Provide the [x, y] coordinate of the cell's center where the given text is located.  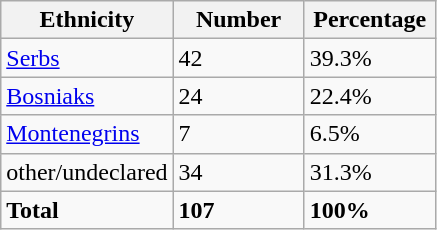
22.4% [370, 96]
Montenegrins [87, 134]
Percentage [370, 20]
7 [238, 134]
Total [87, 210]
34 [238, 172]
Serbs [87, 58]
Bosniaks [87, 96]
Number [238, 20]
6.5% [370, 134]
100% [370, 210]
other/undeclared [87, 172]
107 [238, 210]
39.3% [370, 58]
24 [238, 96]
Ethnicity [87, 20]
31.3% [370, 172]
42 [238, 58]
